Locate the cell with the specified text and output its (x, y) center coordinate. 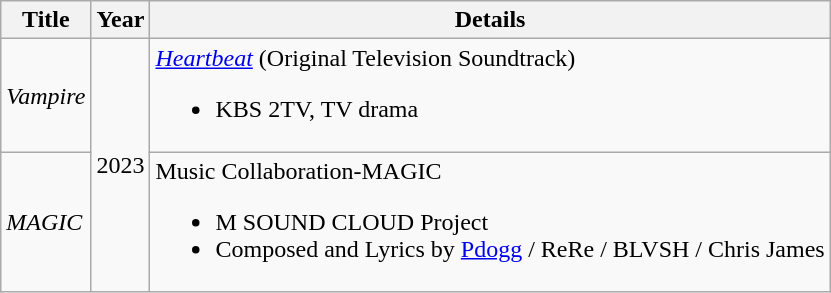
Music Collaboration-MAGICM SOUND CLOUD ProjectComposed and Lyrics by Pdogg / ReRe / BLVSH / Chris James (490, 222)
Heartbeat (Original Television Soundtrack)KBS 2TV, TV drama (490, 96)
MAGIC (46, 222)
Year (120, 20)
Vampire (46, 96)
Details (490, 20)
2023 (120, 166)
Title (46, 20)
